Search for the cell housing the specified text and yield its [x, y] center coordinate. 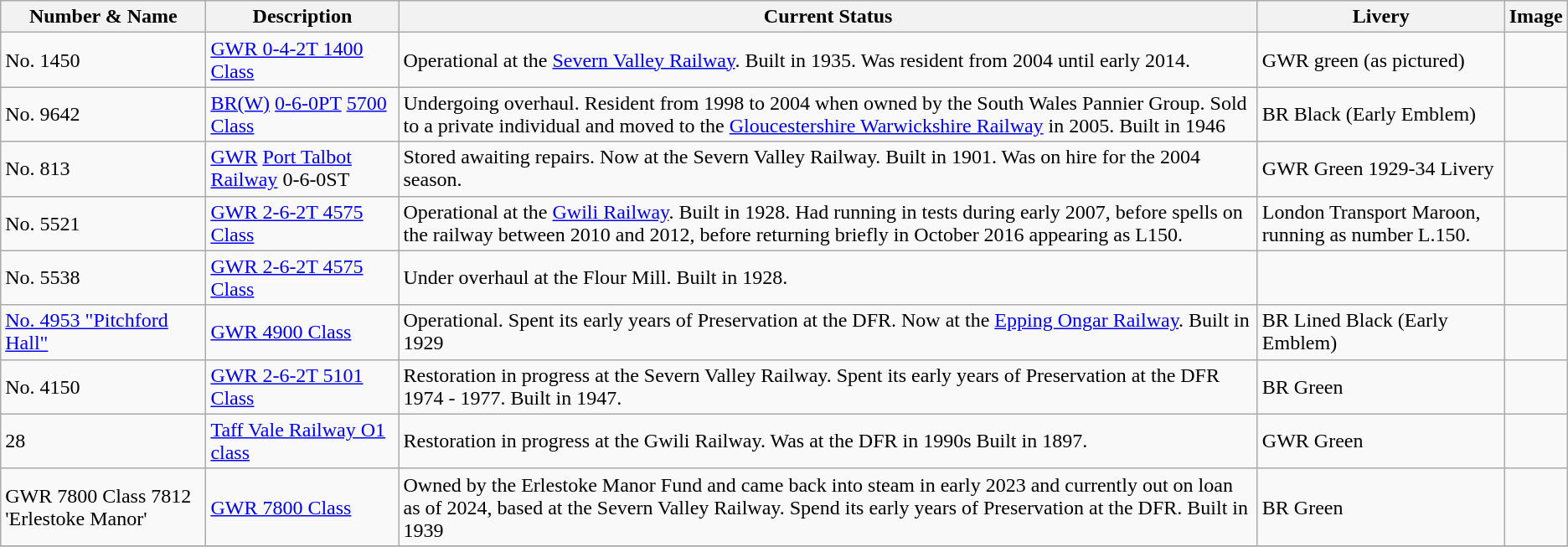
No. 5538 [104, 278]
BR Black (Early Emblem) [1380, 114]
Number & Name [104, 17]
Livery [1380, 17]
28 [104, 441]
No. 4150 [104, 387]
GWR 0-4-2T 1400 Class [302, 60]
GWR Green [1380, 441]
Restoration in progress at the Severn Valley Railway. Spent its early years of Preservation at the DFR 1974 - 1977. Built in 1947. [828, 387]
BR(W) 0-6-0PT 5700 Class [302, 114]
Operational. Spent its early years of Preservation at the DFR. Now at the Epping Ongar Railway. Built in 1929 [828, 332]
Description [302, 17]
Stored awaiting repairs. Now at the Severn Valley Railway. Built in 1901. Was on hire for the 2004 season. [828, 169]
London Transport Maroon, running as number L.150. [1380, 223]
Under overhaul at the Flour Mill. Built in 1928. [828, 278]
Current Status [828, 17]
No. 813 [104, 169]
GWR 7800 Class [302, 507]
No. 9642 [104, 114]
Image [1536, 17]
No. 4953 "Pitchford Hall" [104, 332]
GWR Green 1929-34 Livery [1380, 169]
GWR 4900 Class [302, 332]
GWR Port Talbot Railway 0-6-0ST [302, 169]
Restoration in progress at the Gwili Railway. Was at the DFR in 1990s Built in 1897. [828, 441]
GWR green (as pictured) [1380, 60]
GWR 7800 Class 7812 'Erlestoke Manor' [104, 507]
Operational at the Severn Valley Railway. Built in 1935. Was resident from 2004 until early 2014. [828, 60]
No. 5521 [104, 223]
BR Lined Black (Early Emblem) [1380, 332]
No. 1450 [104, 60]
GWR 2-6-2T 5101 Class [302, 387]
Taff Vale Railway O1 class [302, 441]
